Detect which cell encompasses the target text, then output its (X, Y) center coordinate. 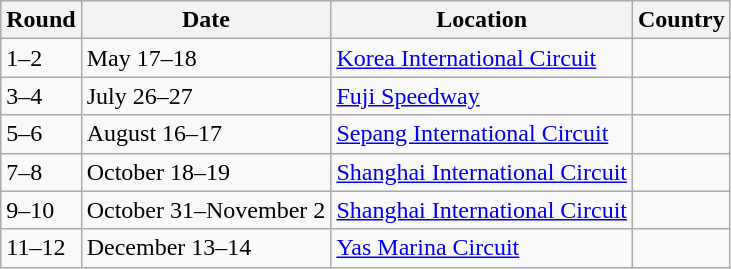
Korea International Circuit (482, 58)
Yas Marina Circuit (482, 248)
October 31–November 2 (206, 210)
7–8 (41, 172)
Sepang International Circuit (482, 134)
July 26–27 (206, 96)
Fuji Speedway (482, 96)
9–10 (41, 210)
1–2 (41, 58)
5–6 (41, 134)
Date (206, 20)
May 17–18 (206, 58)
Location (482, 20)
October 18–19 (206, 172)
August 16–17 (206, 134)
3–4 (41, 96)
Round (41, 20)
11–12 (41, 248)
Country (682, 20)
December 13–14 (206, 248)
